Scan for the cell matching the given text and deliver its (X, Y) coordinate at center. 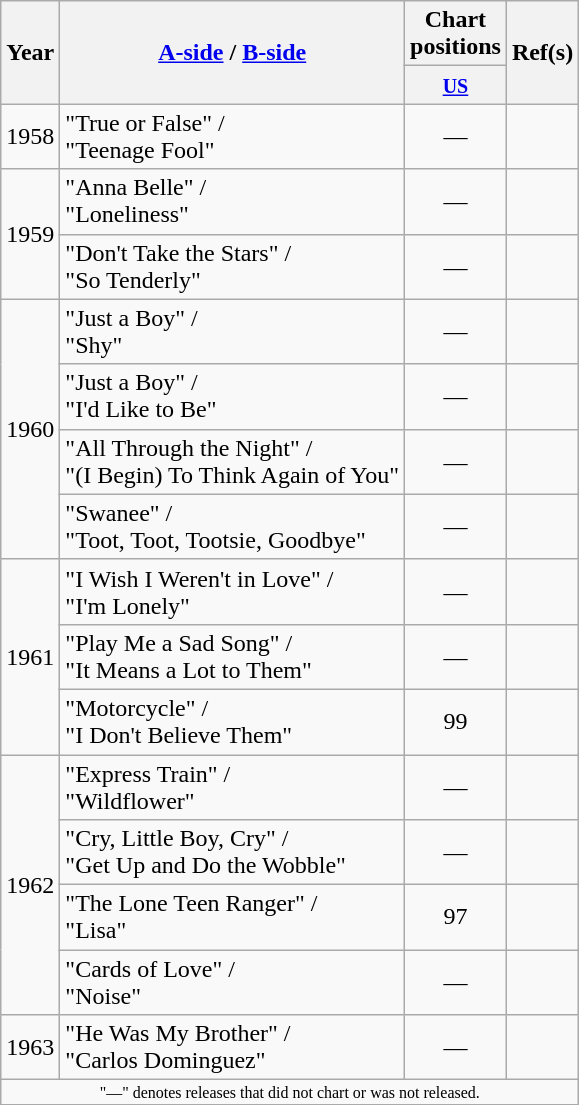
1961 (30, 656)
"Cards of Love" / "Noise" (232, 982)
99 (456, 722)
Chart positions (456, 34)
Year (30, 52)
"Cry, Little Boy, Cry" / "Get Up and Do the Wobble" (232, 852)
"I Wish I Weren't in Love" / "I'm Lonely" (232, 592)
1962 (30, 884)
"Just a Boy" / "Shy" (232, 332)
"The Lone Teen Ranger" / "Lisa" (232, 918)
"Don't Take the Stars" / "So Tenderly" (232, 266)
"Express Train" / "Wildflower" (232, 786)
"He Was My Brother" / "Carlos Dominguez" (232, 1048)
"—" denotes releases that did not chart or was not released. (290, 1092)
"Motorcycle" / "I Don't Believe Them" (232, 722)
Ref(s) (542, 52)
"Just a Boy" / "I'd Like to Be" (232, 396)
A-side / B-side (232, 52)
1958 (30, 136)
1959 (30, 234)
US (456, 85)
"Anna Belle" / "Loneliness" (232, 202)
"All Through the Night" / "(I Begin) To Think Again of You" (232, 462)
"Play Me a Sad Song" / "It Means a Lot to Them" (232, 656)
"True or False" / "Teenage Fool" (232, 136)
1963 (30, 1048)
"Swanee" / "Toot, Toot, Tootsie, Goodbye" (232, 526)
97 (456, 918)
1960 (30, 429)
